From the cell containing the given text, extract its center point as (X, Y) coordinate. 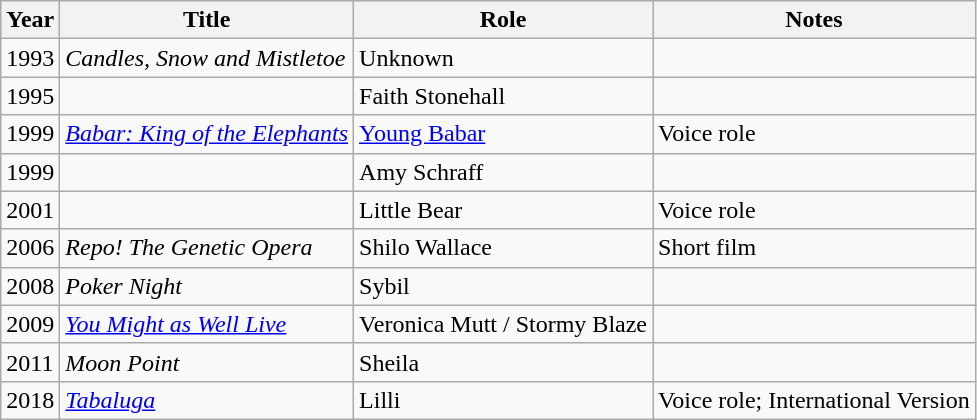
2006 (30, 248)
1993 (30, 58)
Notes (814, 20)
2008 (30, 286)
Unknown (504, 58)
2018 (30, 400)
1995 (30, 96)
Role (504, 20)
Sheila (504, 362)
You Might as Well Live (207, 324)
Shilo Wallace (504, 248)
Candles, Snow and Mistletoe (207, 58)
Poker Night (207, 286)
Title (207, 20)
Tabaluga (207, 400)
Repo! The Genetic Opera (207, 248)
Babar: King of the Elephants (207, 134)
Sybil (504, 286)
Short film (814, 248)
Veronica Mutt / Stormy Blaze (504, 324)
Little Bear (504, 210)
Moon Point (207, 362)
Year (30, 20)
2001 (30, 210)
Young Babar (504, 134)
2009 (30, 324)
Faith Stonehall (504, 96)
2011 (30, 362)
Voice role; International Version (814, 400)
Amy Schraff (504, 172)
Lilli (504, 400)
